Identify which cell holds the provided text, then report its [X, Y] central coordinate. 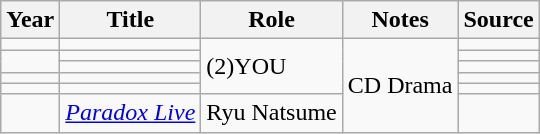
Paradox Live [130, 113]
Notes [400, 20]
Ryu Natsume [272, 113]
Source [498, 20]
(2)YOU [272, 66]
Year [30, 20]
CD Drama [400, 86]
Role [272, 20]
Title [130, 20]
